Find where the given text appears and provide that cell's center as (x, y) coordinate. 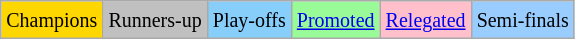
Champions (52, 20)
Play-offs (249, 20)
Runners-up (155, 20)
Promoted (336, 20)
Semi-finals (522, 20)
Relegated (426, 20)
